Return (X, Y) of the center of cell containing provided text 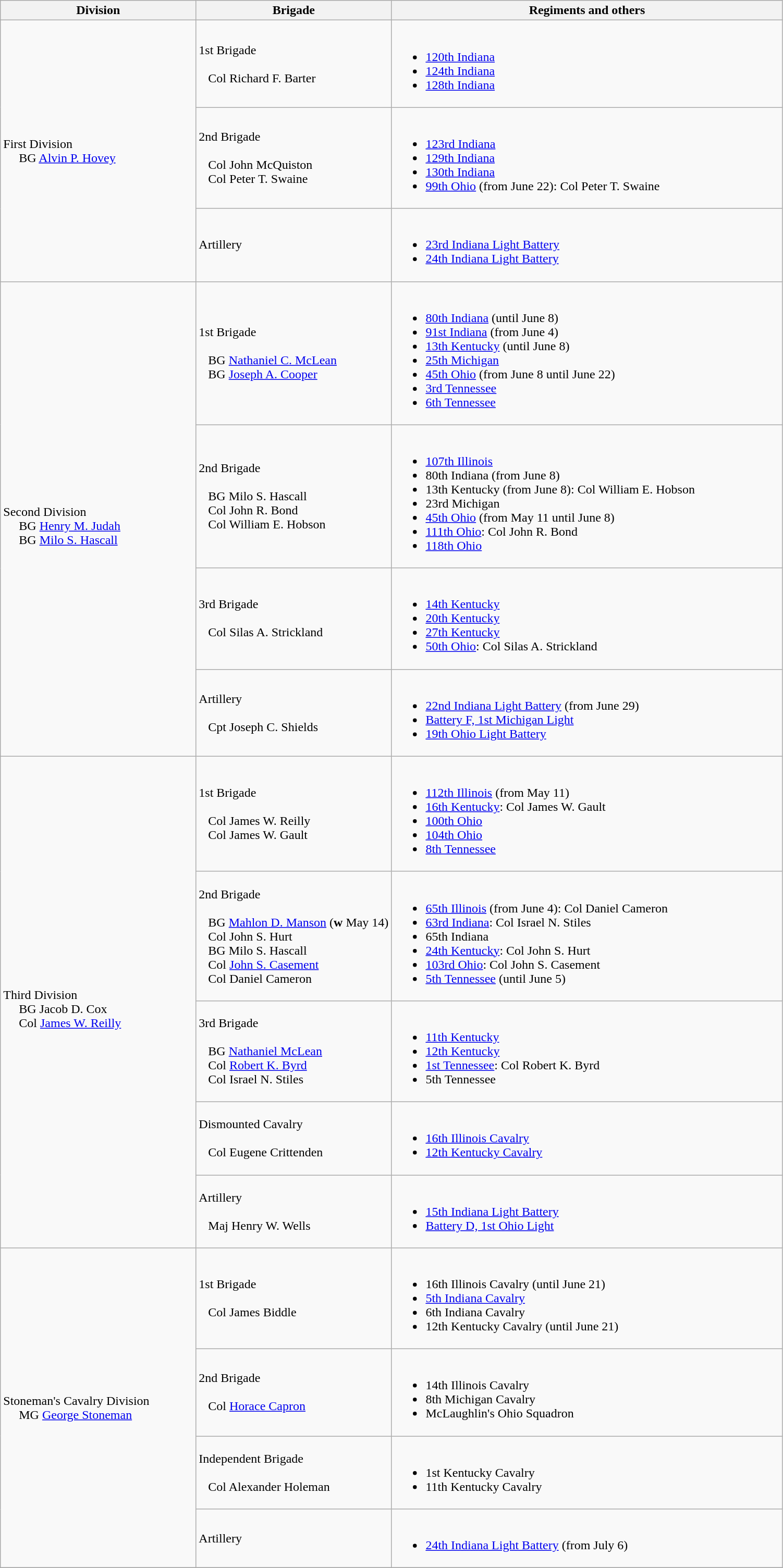
22nd Indiana Light Battery (from June 29)Battery F, 1st Michigan Light19th Ohio Light Battery (587, 713)
1st Brigade BG Nathaniel C. McLean BG Joseph A. Cooper (294, 353)
Third Division BG Jacob D. Cox Col James W. Reilly (98, 1002)
1st Brigade Col James Biddle (294, 1299)
Division (98, 10)
112th Illinois (from May 11)16th Kentucky: Col James W. Gault100th Ohio104th Ohio8th Tennessee (587, 814)
Independent Brigade Col Alexander Holeman (294, 1473)
11th Kentucky12th Kentucky1st Tennessee: Col Robert K. Byrd5th Tennessee (587, 1051)
Brigade (294, 10)
Artillery Maj Henry W. Wells (294, 1211)
1st Kentucky Cavalry11th Kentucky Cavalry (587, 1473)
2nd Brigade BG Mahlon D. Manson (w May 14) Col John S. Hurt BG Milo S. Hascall Col John S. Casement Col Daniel Cameron (294, 936)
1st Brigade Col James W. Reilly Col James W. Gault (294, 814)
2nd Brigade BG Milo S. Hascall Col John R. Bond Col William E. Hobson (294, 496)
Regiments and others (587, 10)
15th Indiana Light BatteryBattery D, 1st Ohio Light (587, 1211)
Second Division BG Henry M. Judah BG Milo S. Hascall (98, 519)
24th Indiana Light Battery (from July 6) (587, 1538)
Artillery Cpt Joseph C. Shields (294, 713)
Dismounted Cavalry Col Eugene Crittenden (294, 1138)
2nd Brigade Col Horace Capron (294, 1392)
123rd Indiana129th Indiana130th Indiana99th Ohio (from June 22): Col Peter T. Swaine (587, 158)
14th Illinois Cavalry8th Michigan CavalryMcLaughlin's Ohio Squadron (587, 1392)
2nd Brigade Col John McQuiston Col Peter T. Swaine (294, 158)
14th Kentucky20th Kentucky27th Kentucky50th Ohio: Col Silas A. Strickland (587, 619)
1st Brigade Col Richard F. Barter (294, 64)
Stoneman's Cavalry Division MG George Stoneman (98, 1408)
16th Illinois Cavalry (until June 21)5th Indiana Cavalry6th Indiana Cavalry12th Kentucky Cavalry (until June 21) (587, 1299)
First Division BG Alvin P. Hovey (98, 151)
3rd Brigade BG Nathaniel McLean Col Robert K. Byrd Col Israel N. Stiles (294, 1051)
120th Indiana124th Indiana128th Indiana (587, 64)
3rd Brigade Col Silas A. Strickland (294, 619)
16th Illinois Cavalry12th Kentucky Cavalry (587, 1138)
23rd Indiana Light Battery24th Indiana Light Battery (587, 245)
